Find where the given text appears and provide that cell's center as (x, y) coordinate. 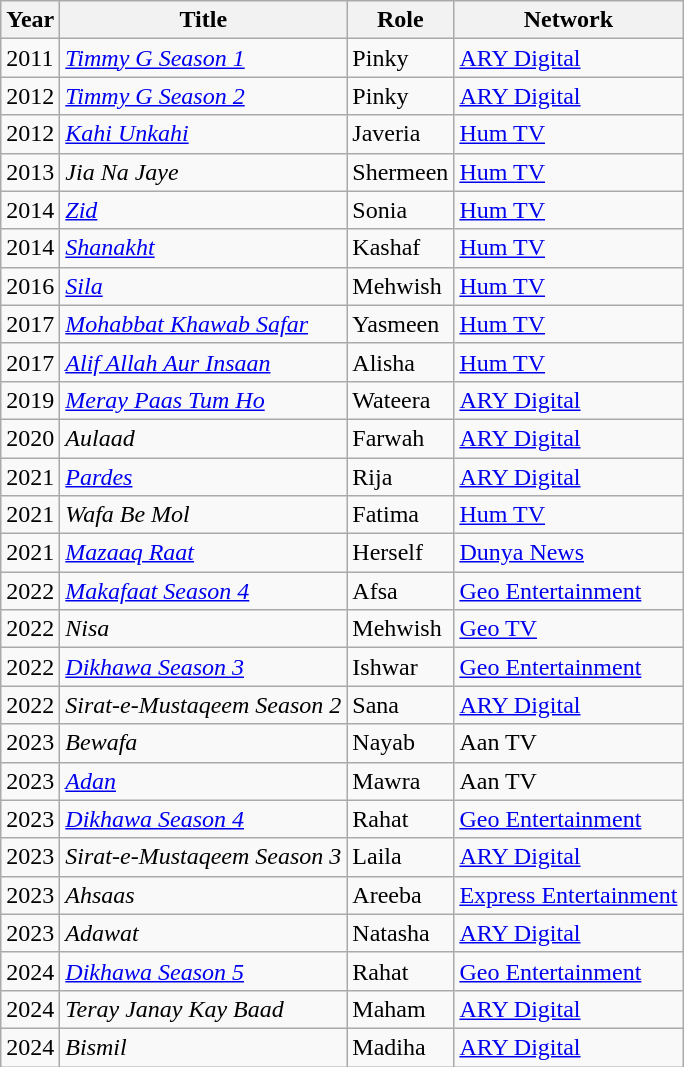
Dikhawa Season 4 (204, 819)
Makafaat Season 4 (204, 591)
Mazaaq Raat (204, 553)
Timmy G Season 2 (204, 96)
Kahi Unkahi (204, 134)
Timmy G Season 1 (204, 58)
Wateera (400, 400)
Afsa (400, 591)
Natasha (400, 933)
Farwah (400, 438)
Mawra (400, 781)
Zid (204, 210)
Dikhawa Season 5 (204, 971)
Geo TV (568, 629)
Jia Na Jaye (204, 172)
Rija (400, 477)
2011 (30, 58)
Aulaad (204, 438)
Shermeen (400, 172)
Adawat (204, 933)
Year (30, 20)
Herself (400, 553)
Nayab (400, 743)
Maham (400, 1009)
2019 (30, 400)
Laila (400, 857)
Madiha (400, 1047)
2020 (30, 438)
Meray Paas Tum Ho (204, 400)
Alif Allah Aur Insaan (204, 362)
Mohabbat Khawab Safar (204, 324)
Pardes (204, 477)
Dikhawa Season 3 (204, 667)
Kashaf (400, 248)
Teray Janay Kay Baad (204, 1009)
Role (400, 20)
Shanakht (204, 248)
2016 (30, 286)
Title (204, 20)
Areeba (400, 895)
Express Entertainment (568, 895)
Sonia (400, 210)
Ishwar (400, 667)
Dunya News (568, 553)
Sirat-e-Mustaqeem Season 2 (204, 705)
Nisa (204, 629)
2013 (30, 172)
Bewafa (204, 743)
Yasmeen (400, 324)
Javeria (400, 134)
Alisha (400, 362)
Wafa Be Mol (204, 515)
Ahsaas (204, 895)
Bismil (204, 1047)
Sirat-e-Mustaqeem Season 3 (204, 857)
Fatima (400, 515)
Sana (400, 705)
Sila (204, 286)
Network (568, 20)
Adan (204, 781)
